Return (x, y) of the center of cell containing provided text 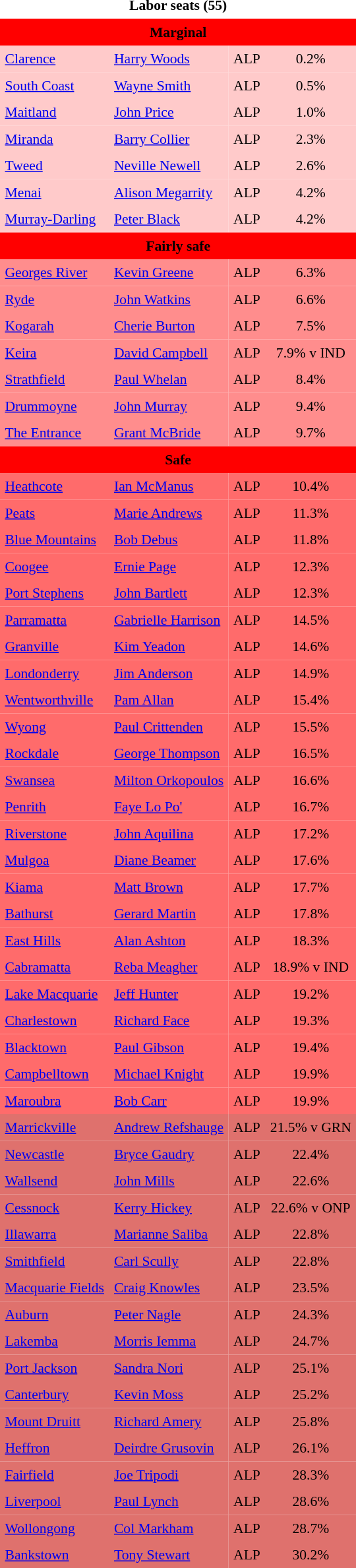
Kim Yeadon (169, 646)
Jim Anderson (169, 673)
19.3% (311, 1020)
Andrew Refshauge (169, 1127)
Barry Collier (169, 139)
Reba Meagher (169, 967)
Tony Stewart (169, 1555)
Cabramatta (54, 967)
0.5% (311, 85)
24.3% (311, 1314)
Peats (54, 513)
19.2% (311, 993)
Faye Lo Po' (169, 807)
Marie Andrews (169, 513)
25.2% (311, 1395)
Londonderry (54, 673)
Alison Megarrity (169, 192)
Charlestown (54, 1020)
Diane Beamer (169, 860)
Maroubra (54, 1100)
Kogarah (54, 326)
Newcastle (54, 1154)
Smithfield (54, 1261)
Wallsend (54, 1181)
Blue Mountains (54, 540)
6.3% (311, 272)
Ernie Page (169, 566)
1.0% (311, 112)
South Coast (54, 85)
Gerard Martin (169, 914)
Heathcote (54, 486)
Ian McManus (169, 486)
Kerry Hickey (169, 1207)
0.2% (311, 59)
George Thompson (169, 753)
23.5% (311, 1288)
Joe Tripodi (169, 1474)
Matt Brown (169, 887)
Granville (54, 646)
15.5% (311, 726)
Bathurst (54, 914)
Penrith (54, 807)
Milton Orkopoulos (169, 780)
Kevin Greene (169, 272)
Peter Black (169, 219)
Coogee (54, 566)
30.2% (311, 1555)
16.6% (311, 780)
Marianne Saliba (169, 1234)
John Aquilina (169, 833)
Port Stephens (54, 593)
John Murray (169, 406)
9.4% (311, 406)
Bryce Gaudry (169, 1154)
22.6% v ONP (311, 1207)
Ryde (54, 299)
Riverstone (54, 833)
17.6% (311, 860)
Keira (54, 352)
Paul Crittenden (169, 726)
Strathfield (54, 379)
Harry Woods (169, 59)
Liverpool (54, 1501)
Bankstown (54, 1555)
Safe (178, 459)
Rockdale (54, 753)
Paul Gibson (169, 1047)
28.3% (311, 1474)
Marginal (178, 32)
10.4% (311, 486)
Wayne Smith (169, 85)
15.4% (311, 700)
Swansea (54, 780)
Macquarie Fields (54, 1288)
7.5% (311, 326)
Campbelltown (54, 1074)
24.7% (311, 1341)
The Entrance (54, 433)
11.3% (311, 513)
19.4% (311, 1047)
Georges River (54, 272)
Tweed (54, 166)
Fairly safe (178, 245)
John Price (169, 112)
Grant McBride (169, 433)
Illawarra (54, 1234)
Lakemba (54, 1341)
8.4% (311, 379)
Kevin Moss (169, 1395)
Port Jackson (54, 1367)
22.6% (311, 1181)
22.4% (311, 1154)
Menai (54, 192)
14.5% (311, 619)
17.2% (311, 833)
11.8% (311, 540)
Clarence (54, 59)
Craig Knowles (169, 1288)
Maitland (54, 112)
Alan Ashton (169, 940)
Fairfield (54, 1474)
Paul Whelan (169, 379)
Mulgoa (54, 860)
18.9% v IND (311, 967)
Col Markham (169, 1528)
6.6% (311, 299)
7.9% v IND (311, 352)
9.7% (311, 433)
Parramatta (54, 619)
16.7% (311, 807)
2.6% (311, 166)
Auburn (54, 1314)
Deirdre Grusovin (169, 1448)
14.6% (311, 646)
Michael Knight (169, 1074)
Wentworthville (54, 700)
Jeff Hunter (169, 993)
Sandra Nori (169, 1367)
David Campbell (169, 352)
Kiama (54, 887)
Murray-Darling (54, 219)
John Bartlett (169, 593)
East Hills (54, 940)
Neville Newell (169, 166)
28.6% (311, 1501)
Paul Lynch (169, 1501)
28.7% (311, 1528)
18.3% (311, 940)
25.8% (311, 1421)
2.3% (311, 139)
Heffron (54, 1448)
Richard Amery (169, 1421)
Cherie Burton (169, 326)
26.1% (311, 1448)
Miranda (54, 139)
Lake Macquarie (54, 993)
Richard Face (169, 1020)
Gabrielle Harrison (169, 619)
14.9% (311, 673)
21.5% v GRN (311, 1127)
John Mills (169, 1181)
Morris Iemma (169, 1341)
John Watkins (169, 299)
Wyong (54, 726)
17.8% (311, 914)
Wollongong (54, 1528)
Cessnock (54, 1207)
16.5% (311, 753)
Drummoyne (54, 406)
Pam Allan (169, 700)
Mount Druitt (54, 1421)
Blacktown (54, 1047)
Marrickville (54, 1127)
17.7% (311, 887)
25.1% (311, 1367)
Canterbury (54, 1395)
Carl Scully (169, 1261)
Bob Debus (169, 540)
Bob Carr (169, 1100)
Peter Nagle (169, 1314)
